Capture the cell that displays the provided text and extract its (X, Y) central coordinate. 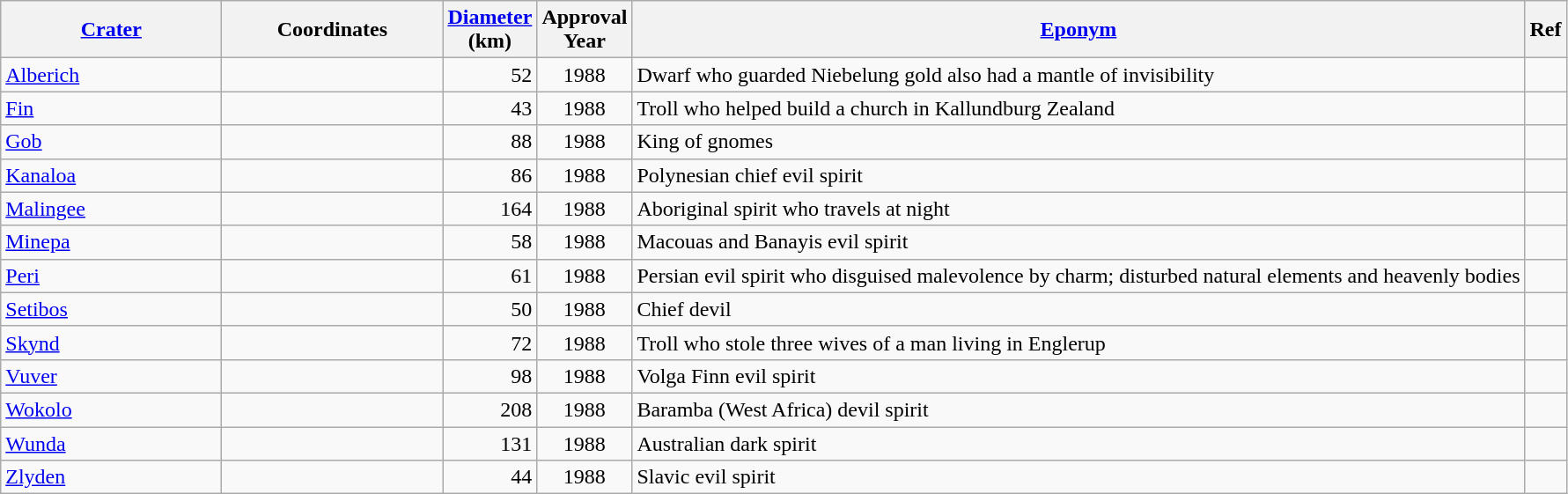
50 (490, 309)
Wokolo (111, 409)
Alberich (111, 75)
Baramba (West Africa) devil spirit (1078, 409)
Fin (111, 108)
Vuver (111, 376)
Persian evil spirit who disguised malevolence by charm; disturbed natural elements and heavenly bodies (1078, 276)
Peri (111, 276)
Coordinates (333, 30)
Australian dark spirit (1078, 443)
Macouas and Banayis evil spirit (1078, 242)
Gob (111, 142)
88 (490, 142)
Aboriginal spirit who travels at night (1078, 209)
Setibos (111, 309)
Wunda (111, 443)
43 (490, 108)
52 (490, 75)
44 (490, 477)
Eponym (1078, 30)
58 (490, 242)
208 (490, 409)
Chief devil (1078, 309)
Minepa (111, 242)
72 (490, 343)
King of gnomes (1078, 142)
Zlyden (111, 477)
164 (490, 209)
Volga Finn evil spirit (1078, 376)
Malingee (111, 209)
Troll who stole three wives of a man living in Englerup (1078, 343)
98 (490, 376)
Crater (111, 30)
131 (490, 443)
Ref (1546, 30)
Kanaloa (111, 175)
Diameter(km) (490, 30)
Dwarf who guarded Niebelung gold also had a mantle of invisibility (1078, 75)
61 (490, 276)
ApprovalYear (585, 30)
86 (490, 175)
Polynesian chief evil spirit (1078, 175)
Skynd (111, 343)
Slavic evil spirit (1078, 477)
Troll who helped build a church in Kallundburg Zealand (1078, 108)
